Search for the cell housing the specified text and yield its (X, Y) center coordinate. 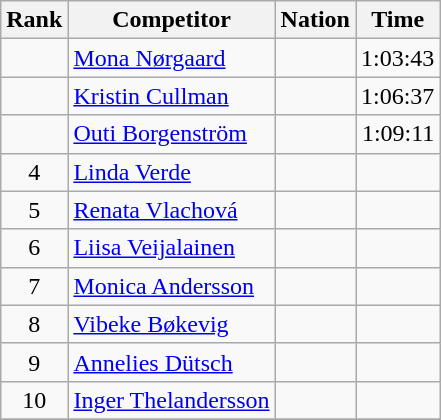
1:09:11 (398, 134)
Outi Borgenström (172, 134)
1:06:37 (398, 96)
Rank (34, 20)
1:03:43 (398, 58)
Annelies Dütsch (172, 362)
Inger Thelandersson (172, 400)
Renata Vlachová (172, 210)
5 (34, 210)
Vibeke Bøkevig (172, 324)
Nation (315, 20)
8 (34, 324)
Competitor (172, 20)
10 (34, 400)
Liisa Veijalainen (172, 248)
Kristin Cullman (172, 96)
9 (34, 362)
4 (34, 172)
Mona Nørgaard (172, 58)
7 (34, 286)
Time (398, 20)
6 (34, 248)
Monica Andersson (172, 286)
Linda Verde (172, 172)
